Identify which cell holds the provided text, then report its (X, Y) central coordinate. 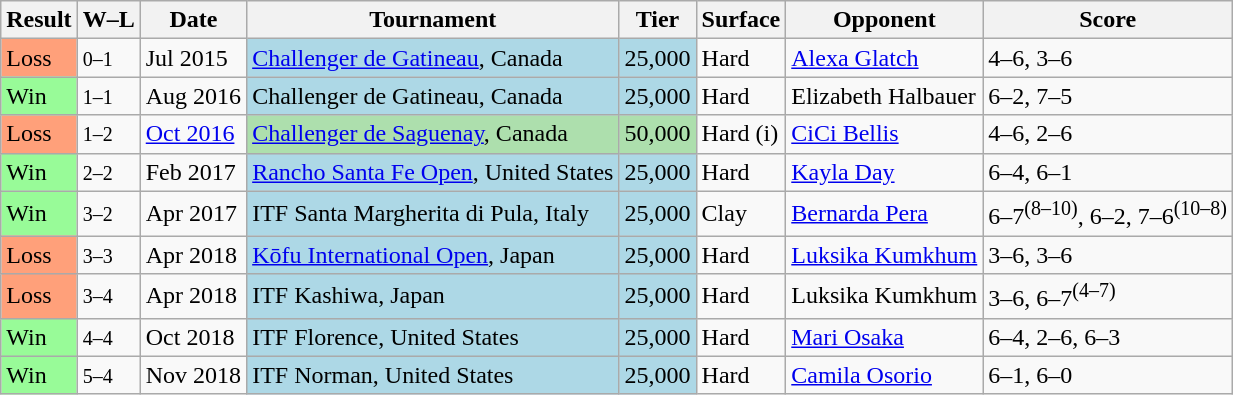
Tier (658, 20)
Elizabeth Halbauer (884, 96)
Challenger de Saguenay, Canada (433, 134)
Kōfu International Open, Japan (433, 255)
ITF Santa Margherita di Pula, Italy (433, 214)
2–2 (108, 172)
Jul 2015 (193, 58)
6–1, 6–0 (1108, 375)
ITF Norman, United States (433, 375)
Oct 2018 (193, 337)
Aug 2016 (193, 96)
CiCi Bellis (884, 134)
Date (193, 20)
Surface (741, 20)
1–2 (108, 134)
50,000 (658, 134)
Nov 2018 (193, 375)
3–6, 6–7(4–7) (1108, 296)
4–6, 2–6 (1108, 134)
Score (1108, 20)
1–1 (108, 96)
Apr 2017 (193, 214)
6–4, 6–1 (1108, 172)
Tournament (433, 20)
6–2, 7–5 (1108, 96)
3–3 (108, 255)
Oct 2016 (193, 134)
3–4 (108, 296)
ITF Kashiwa, Japan (433, 296)
Clay (741, 214)
5–4 (108, 375)
Result (39, 20)
Hard (i) (741, 134)
3–2 (108, 214)
Rancho Santa Fe Open, United States (433, 172)
6–7(8–10), 6–2, 7–6(10–8) (1108, 214)
3–6, 3–6 (1108, 255)
Mari Osaka (884, 337)
6–4, 2–6, 6–3 (1108, 337)
W–L (108, 20)
Bernarda Pera (884, 214)
Camila Osorio (884, 375)
0–1 (108, 58)
Opponent (884, 20)
4–6, 3–6 (1108, 58)
ITF Florence, United States (433, 337)
4–4 (108, 337)
Kayla Day (884, 172)
Alexa Glatch (884, 58)
Feb 2017 (193, 172)
